Output the [x, y] coordinate of the center of the cell containing the given text.  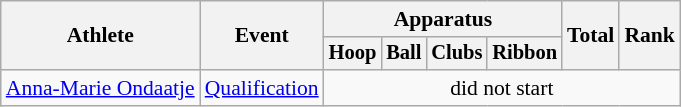
Hoop [353, 54]
Qualification [262, 88]
Ball [404, 54]
Apparatus [443, 19]
Ribbon [524, 54]
Anna-Marie Ondaatje [100, 88]
did not start [502, 88]
Athlete [100, 36]
Clubs [456, 54]
Total [590, 36]
Event [262, 36]
Rank [650, 36]
